Provide the (x, y) coordinate of the cell's center where the given text is located.  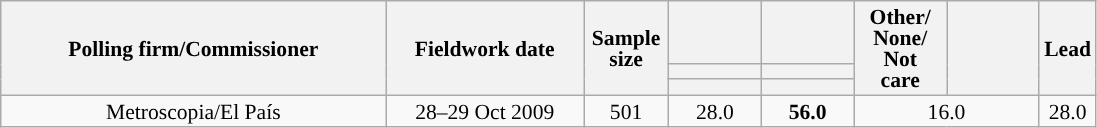
28–29 Oct 2009 (485, 110)
16.0 (946, 110)
Fieldwork date (485, 48)
501 (626, 110)
Lead (1068, 48)
Other/None/Notcare (900, 48)
56.0 (808, 110)
Sample size (626, 48)
Polling firm/Commissioner (194, 48)
Metroscopia/El País (194, 110)
